Determine the [x, y] coordinate at the center of the cell enclosing the given text.  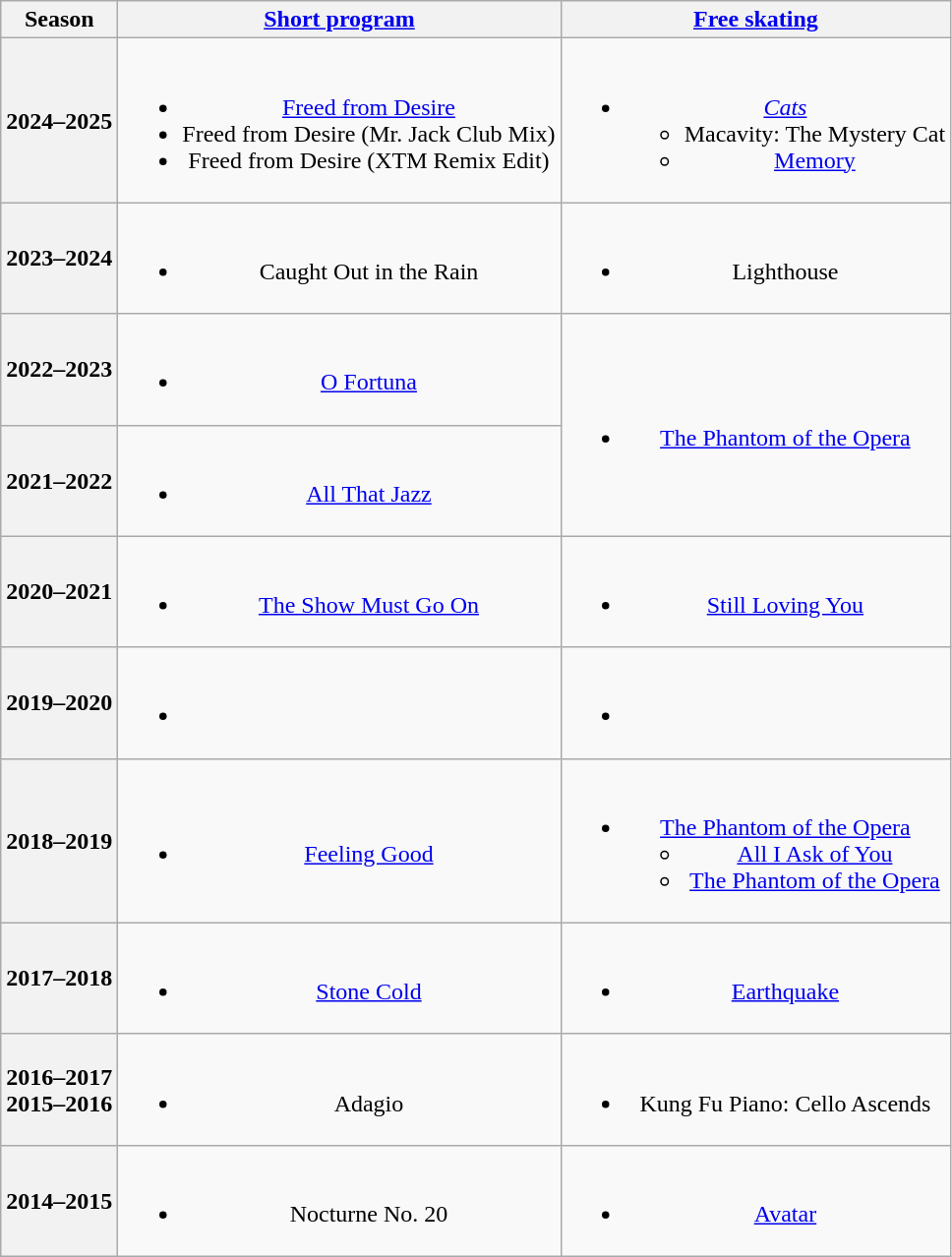
The Show Must Go On [339, 592]
Kung Fu Piano: Cello Ascends [755, 1090]
Adagio [339, 1090]
The Phantom of the Opera [755, 425]
2019–2020 [59, 702]
Avatar [755, 1200]
2018–2019 [59, 840]
Feeling Good [339, 840]
Stone Cold [339, 978]
2017–2018 [59, 978]
Still Loving You [755, 592]
2023–2024 [59, 258]
Nocturne No. 20 [339, 1200]
2021–2022 [59, 480]
Free skating [755, 20]
Season [59, 20]
Earthquake [755, 978]
Short program [339, 20]
2022–2023 [59, 370]
Lighthouse [755, 258]
2024–2025 [59, 120]
Caught Out in the Rain [339, 258]
2016–2017 2015–2016 [59, 1090]
Cats Macavity: The Mystery Cat Memory [755, 120]
Freed from DesireFreed from Desire (Mr. Jack Club Mix)Freed from Desire (XTM Remix Edit) [339, 120]
All That Jazz [339, 480]
O Fortuna [339, 370]
2014–2015 [59, 1200]
The Phantom of the Opera All I Ask of YouThe Phantom of the Opera [755, 840]
2020–2021 [59, 592]
